Search for the cell housing the specified text and yield its [X, Y] center coordinate. 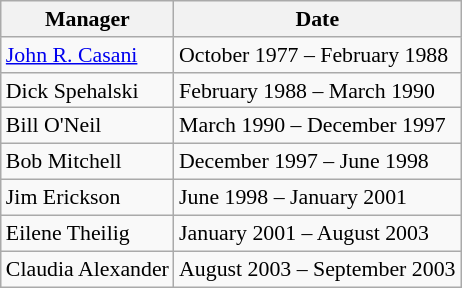
Dick Spehalski [88, 90]
Date [318, 18]
Manager [88, 18]
John R. Casani [88, 54]
Bill O'Neil [88, 125]
October 1977 – February 1988 [318, 54]
June 1998 – January 2001 [318, 197]
Claudia Alexander [88, 268]
January 2001 – August 2003 [318, 233]
February 1988 – March 1990 [318, 90]
Jim Erickson [88, 197]
March 1990 – December 1997 [318, 125]
Bob Mitchell [88, 161]
December 1997 – June 1998 [318, 161]
Eilene Theilig [88, 233]
August 2003 – September 2003 [318, 268]
